Determine the (x, y) coordinate at the center of the cell enclosing the given text.  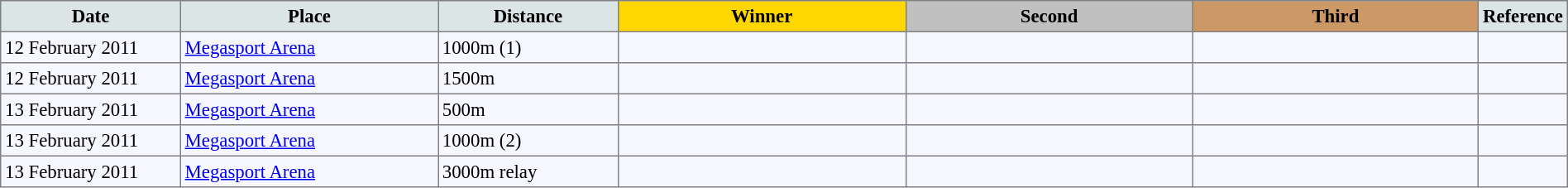
1000m (2) (528, 141)
Distance (528, 17)
1500m (528, 79)
Place (309, 17)
Second (1049, 17)
1000m (1) (528, 47)
3000m relay (528, 171)
Third (1336, 17)
500m (528, 109)
Winner (762, 17)
Date (91, 17)
Reference (1523, 17)
